Provide the (x, y) coordinate of the cell's center where the given text is located.  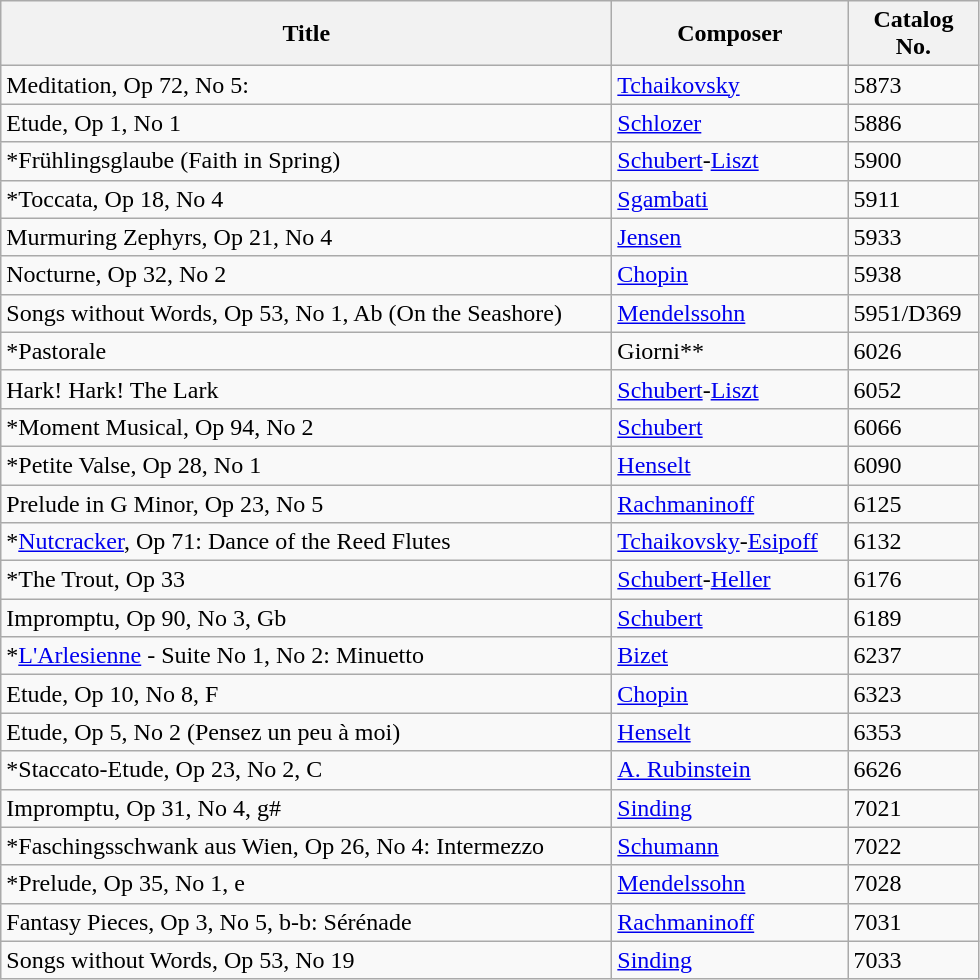
5873 (914, 85)
Murmuring Zephyrs, Op 21, No 4 (306, 237)
5951/D369 (914, 313)
6066 (914, 427)
*Petite Valse, Op 28, No 1 (306, 465)
7031 (914, 922)
6237 (914, 656)
Etude, Op 1, No 1 (306, 123)
6323 (914, 694)
Sgambati (730, 199)
Bizet (730, 656)
Schlozer (730, 123)
Composer (730, 34)
6626 (914, 770)
Giorni** (730, 351)
Title (306, 34)
Jensen (730, 237)
7033 (914, 960)
7021 (914, 808)
Songs without Words, Op 53, No 1, Ab (On the Seashore) (306, 313)
A. Rubinstein (730, 770)
Hark! Hark! The Lark (306, 389)
Tchaikovsky-Esipoff (730, 542)
6125 (914, 503)
*Frühlingsglaube (Faith in Spring) (306, 161)
6132 (914, 542)
*Toccata, Op 18, No 4 (306, 199)
5911 (914, 199)
Prelude in G Minor, Op 23, No 5 (306, 503)
Songs without Words, Op 53, No 19 (306, 960)
5886 (914, 123)
Fantasy Pieces, Op 3, No 5, b-b: Sérénade (306, 922)
Schumann (730, 846)
6189 (914, 618)
Impromptu, Op 90, No 3, Gb (306, 618)
*Faschingsschwank aus Wien, Op 26, No 4: Intermezzo (306, 846)
*Staccato-Etude, Op 23, No 2, C (306, 770)
6090 (914, 465)
*L'Arlesienne - Suite No 1, No 2: Minuetto (306, 656)
*Pastorale (306, 351)
7022 (914, 846)
Etude, Op 5, No 2 (Pensez un peu à moi) (306, 732)
5938 (914, 275)
6026 (914, 351)
6176 (914, 580)
Catalog No. (914, 34)
*Moment Musical, Op 94, No 2 (306, 427)
Impromptu, Op 31, No 4, g# (306, 808)
5933 (914, 237)
Meditation, Op 72, No 5: (306, 85)
*Prelude, Op 35, No 1, e (306, 884)
Schubert-Heller (730, 580)
Nocturne, Op 32, No 2 (306, 275)
7028 (914, 884)
6353 (914, 732)
6052 (914, 389)
*Nutcracker, Op 71: Dance of the Reed Flutes (306, 542)
*The Trout, Op 33 (306, 580)
5900 (914, 161)
Etude, Op 10, No 8, F (306, 694)
Tchaikovsky (730, 85)
